For the text-containing cell, return its midpoint in (X, Y) coordinate format. 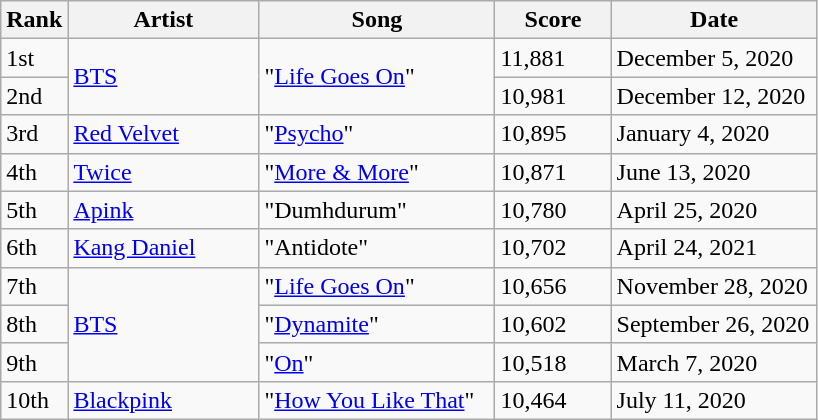
December 5, 2020 (714, 58)
"How You Like That" (377, 400)
Red Velvet (164, 134)
"Dynamite" (377, 324)
July 11, 2020 (714, 400)
January 4, 2020 (714, 134)
10,981 (553, 96)
1st (34, 58)
Date (714, 20)
"Dumhdurum" (377, 210)
8th (34, 324)
10,656 (553, 286)
Apink (164, 210)
9th (34, 362)
10,702 (553, 248)
2nd (34, 96)
10th (34, 400)
"On" (377, 362)
10,518 (553, 362)
Artist (164, 20)
Blackpink (164, 400)
4th (34, 172)
April 25, 2020 (714, 210)
3rd (34, 134)
"Psycho" (377, 134)
Rank (34, 20)
March 7, 2020 (714, 362)
April 24, 2021 (714, 248)
Score (553, 20)
Twice (164, 172)
7th (34, 286)
November 28, 2020 (714, 286)
June 13, 2020 (714, 172)
5th (34, 210)
10,871 (553, 172)
10,464 (553, 400)
September 26, 2020 (714, 324)
10,780 (553, 210)
Song (377, 20)
"Antidote" (377, 248)
10,895 (553, 134)
10,602 (553, 324)
11,881 (553, 58)
Kang Daniel (164, 248)
6th (34, 248)
December 12, 2020 (714, 96)
"More & More" (377, 172)
